Return the [x, y] coordinate for the center point of the cell that contains the specified text.  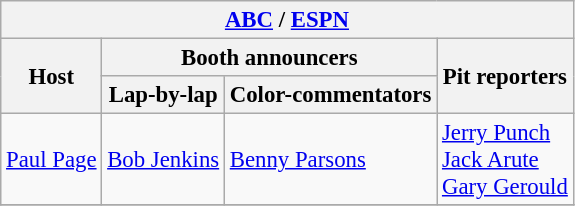
Bob Jenkins [164, 160]
Booth announcers [270, 58]
Pit reporters [505, 76]
Lap-by-lap [164, 95]
Paul Page [52, 160]
Jerry Punch Jack Arute Gary Gerould [505, 160]
Host [52, 76]
Benny Parsons [330, 160]
Color-commentators [330, 95]
ABC / ESPN [287, 20]
